Identify which cell holds the provided text, then report its (X, Y) central coordinate. 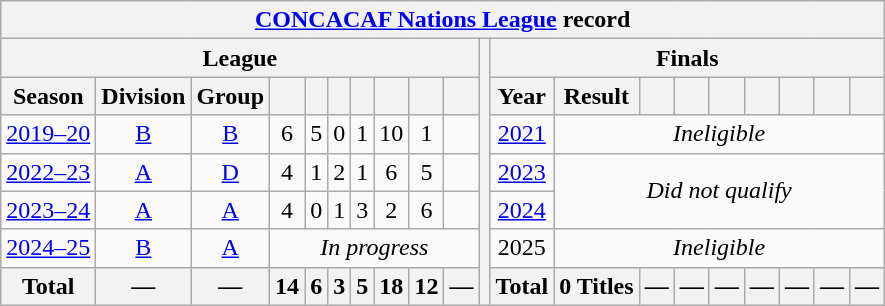
CONCACAF Nations League record (443, 20)
12 (426, 286)
League (240, 58)
Did not qualify (720, 191)
In progress (374, 248)
Year (522, 96)
Group (230, 96)
2023–24 (48, 210)
Division (144, 96)
Result (597, 96)
2024–25 (48, 248)
2022–23 (48, 172)
2021 (522, 134)
2025 (522, 248)
Season (48, 96)
0 Titles (597, 286)
18 (392, 286)
14 (288, 286)
Finals (687, 58)
D (230, 172)
2023 (522, 172)
10 (392, 134)
2024 (522, 210)
2019–20 (48, 134)
